Search for the cell housing the specified text and yield its [x, y] center coordinate. 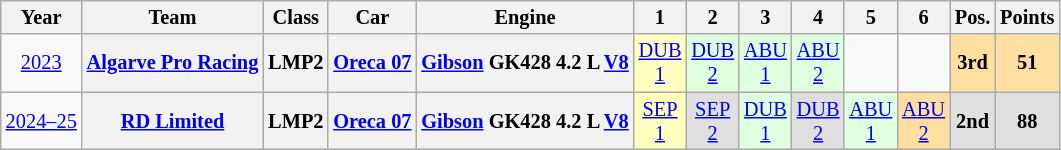
Points [1027, 17]
3 [766, 17]
SEP2 [712, 121]
5 [870, 17]
51 [1027, 63]
Car [372, 17]
6 [924, 17]
Year [42, 17]
Engine [524, 17]
Algarve Pro Racing [172, 63]
2nd [972, 121]
2 [712, 17]
3rd [972, 63]
88 [1027, 121]
Team [172, 17]
2024–25 [42, 121]
RD Limited [172, 121]
SEP1 [660, 121]
4 [818, 17]
2023 [42, 63]
1 [660, 17]
Class [296, 17]
Pos. [972, 17]
